Return the (x, y) coordinate for the center point of the cell that contains the specified text.  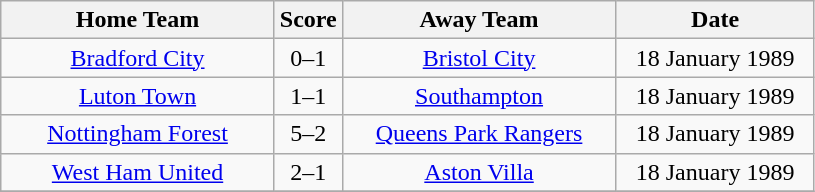
Bristol City (479, 58)
Home Team (138, 20)
West Ham United (138, 172)
5–2 (308, 134)
Score (308, 20)
Southampton (479, 96)
Nottingham Forest (138, 134)
Aston Villa (479, 172)
0–1 (308, 58)
Bradford City (138, 58)
Luton Town (138, 96)
Queens Park Rangers (479, 134)
2–1 (308, 172)
Date (716, 20)
Away Team (479, 20)
1–1 (308, 96)
